Return the (X, Y) coordinate for the center point of the cell that contains the specified text.  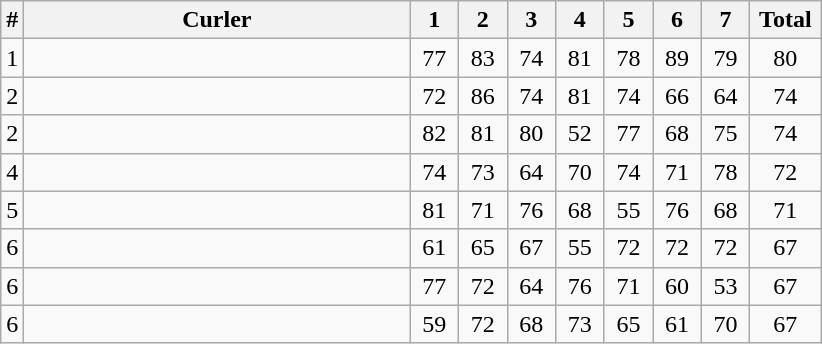
Total (786, 20)
89 (678, 58)
59 (434, 324)
53 (726, 286)
3 (532, 20)
60 (678, 286)
86 (482, 96)
79 (726, 58)
66 (678, 96)
7 (726, 20)
Curler (217, 20)
# (12, 20)
52 (580, 134)
83 (482, 58)
82 (434, 134)
75 (726, 134)
